Pinpoint the cell where the given text exists, returning its [x, y] midpoint coordinate. 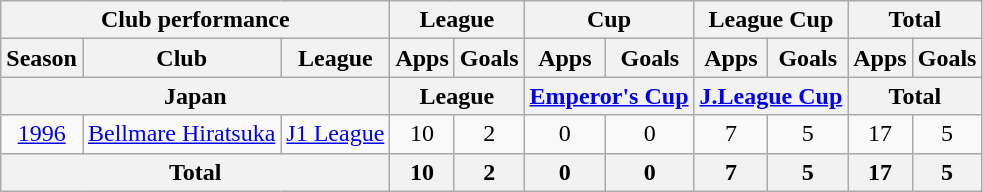
1996 [42, 134]
Season [42, 58]
League Cup [771, 20]
Cup [609, 20]
J1 League [336, 134]
J.League Cup [771, 96]
Japan [196, 96]
Emperor's Cup [609, 96]
Bellmare Hiratsuka [181, 134]
Club performance [196, 20]
Club [181, 58]
